Output the (x, y) coordinate of the center of the cell containing the given text.  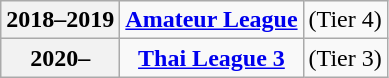
(Tier 4) (345, 20)
Amateur League (212, 20)
2018–2019 (60, 20)
2020– (60, 58)
(Tier 3) (345, 58)
Thai League 3 (212, 58)
